Return the (x, y) coordinate for the center point of the cell that contains the specified text.  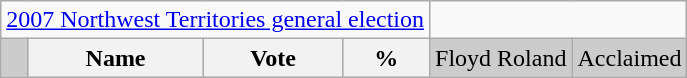
Name (116, 58)
Vote (273, 58)
Acclaimed (630, 58)
% (386, 58)
2007 Northwest Territories general election (216, 20)
Floyd Roland (501, 58)
